From the cell containing the given text, extract its center point as [x, y] coordinate. 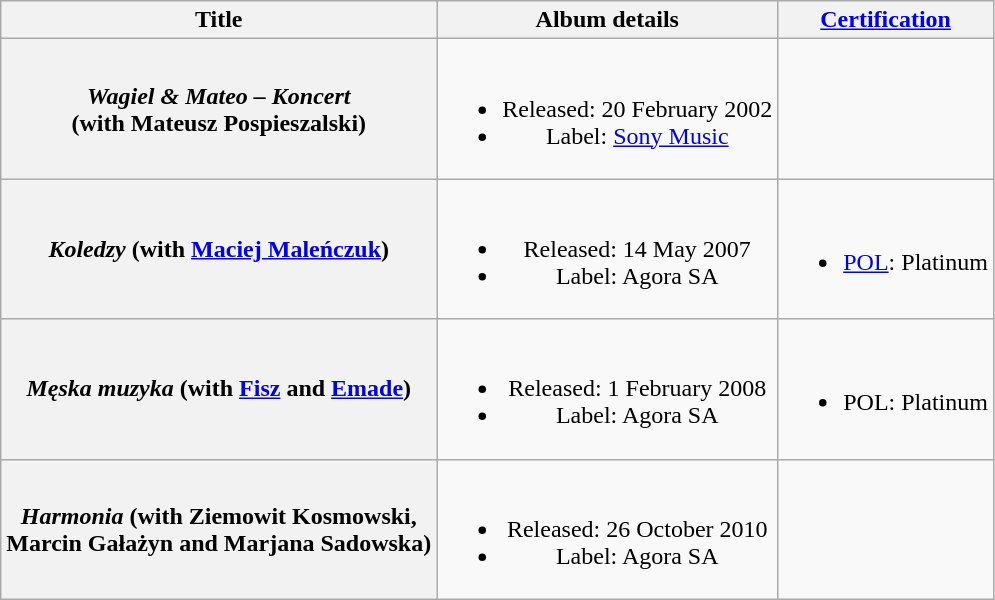
Released: 14 May 2007Label: Agora SA [608, 249]
Męska muzyka (with Fisz and Emade) [219, 389]
Album details [608, 20]
Released: 20 February 2002Label: Sony Music [608, 109]
Released: 1 February 2008Label: Agora SA [608, 389]
Released: 26 October 2010Label: Agora SA [608, 529]
Wagiel & Mateo – Koncert(with Mateusz Pospieszalski) [219, 109]
Certification [886, 20]
Koledzy (with Maciej Maleńczuk) [219, 249]
Harmonia (with Ziemowit Kosmowski,Marcin Gałażyn and Marjana Sadowska) [219, 529]
Title [219, 20]
